Locate the cell with the specified text and output its [x, y] center coordinate. 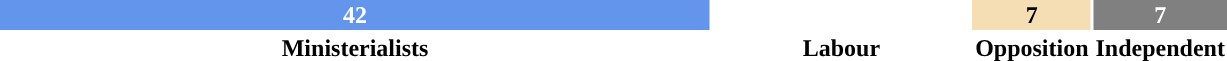
16 [842, 15]
42 [355, 15]
